Find where the given text appears and provide that cell's center as (X, Y) coordinate. 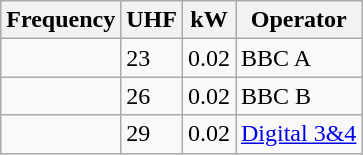
BBC B (299, 96)
26 (152, 96)
Operator (299, 20)
29 (152, 134)
kW (208, 20)
Digital 3&4 (299, 134)
BBC A (299, 58)
23 (152, 58)
UHF (152, 20)
Frequency (61, 20)
